Pinpoint the cell where the given text exists, returning its (X, Y) midpoint coordinate. 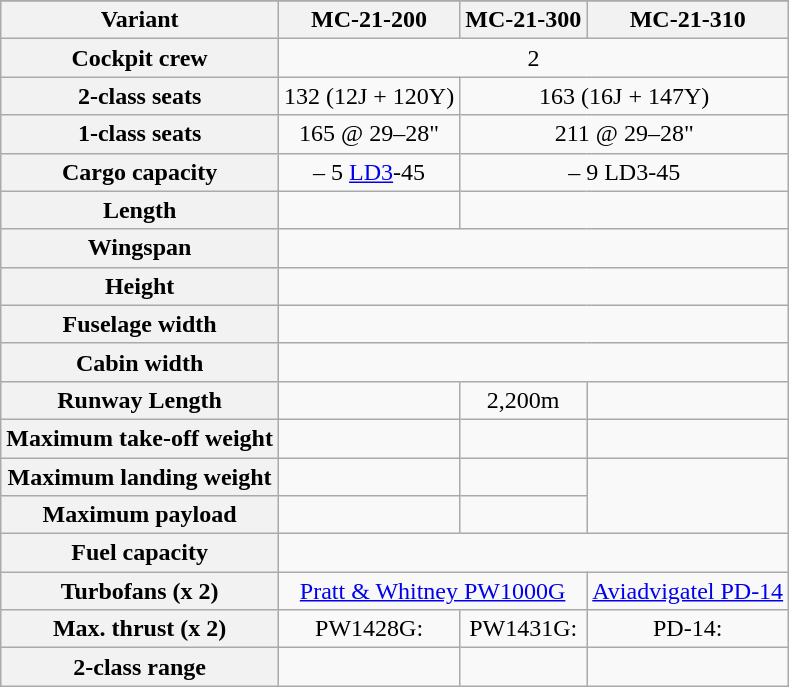
165 @ 29–28" (368, 134)
MC-21-200 (368, 20)
Cockpit crew (140, 58)
Max. thrust (x 2) (140, 629)
211 @ 29–28" (624, 134)
Cabin width (140, 362)
MC-21-300 (524, 20)
2,200m (524, 400)
Cargo capacity (140, 172)
Maximum landing weight (140, 477)
2 (533, 58)
PW1431G: (524, 629)
Fuel capacity (140, 553)
Fuselage width (140, 324)
Turbofans (x 2) (140, 591)
– 5 LD3-45 (368, 172)
MC-21-310 (688, 20)
Height (140, 286)
PD-14: (688, 629)
2-class seats (140, 96)
Wingspan (140, 248)
132 (12J + 120Y) (368, 96)
PW1428G: (368, 629)
Pratt & Whitney PW1000G (432, 591)
Maximum payload (140, 515)
Maximum take-off weight (140, 438)
163 (16J + 147Y) (624, 96)
Variant (140, 20)
Runway Length (140, 400)
Aviadvigatel PD-14 (688, 591)
– 9 LD3-45 (624, 172)
2-class range (140, 667)
1-class seats (140, 134)
Length (140, 210)
